Locate the cell with the specified text and output its (x, y) center coordinate. 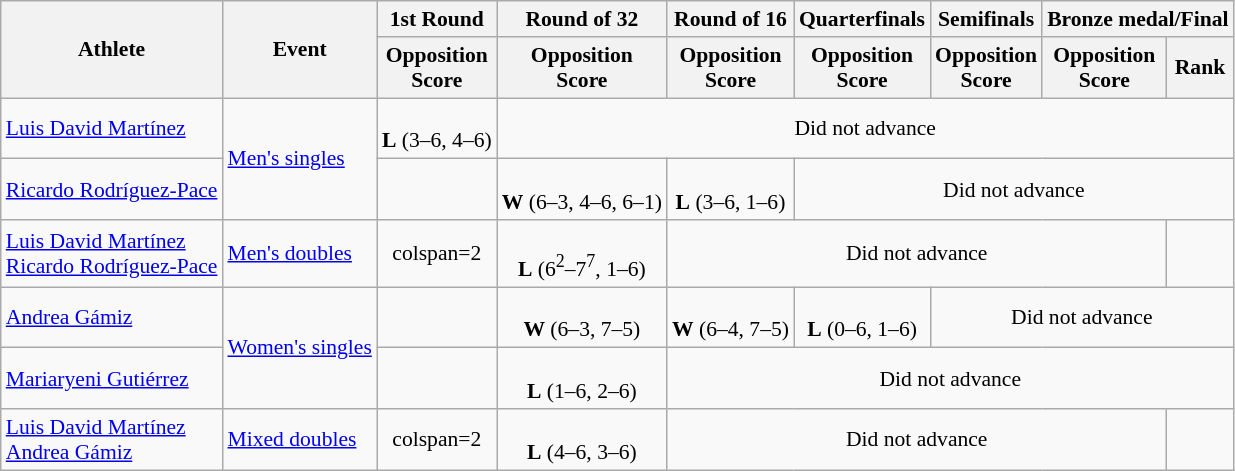
L (3–6, 4–6) (437, 128)
W (6–3, 4–6, 6–1) (582, 190)
Men's doubles (299, 254)
W (6–4, 7–5) (730, 318)
Rank (1200, 68)
Quarterfinals (862, 19)
Round of 32 (582, 19)
Event (299, 50)
Luis David MartínezRicardo Rodríguez-Pace (112, 254)
L (0–6, 1–6) (862, 318)
Women's singles (299, 348)
Mixed doubles (299, 440)
1st Round (437, 19)
Athlete (112, 50)
Luis David MartínezAndrea Gámiz (112, 440)
L (3–6, 1–6) (730, 190)
Bronze medal/Final (1138, 19)
Andrea Gámiz (112, 318)
Luis David Martínez (112, 128)
L (62–77, 1–6) (582, 254)
W (6–3, 7–5) (582, 318)
Mariaryeni Gutiérrez (112, 378)
Men's singles (299, 159)
Semifinals (986, 19)
Round of 16 (730, 19)
L (4–6, 3–6) (582, 440)
Ricardo Rodríguez-Pace (112, 190)
L (1–6, 2–6) (582, 378)
